Return the [x, y] coordinate for the center point of the cell that contains the specified text.  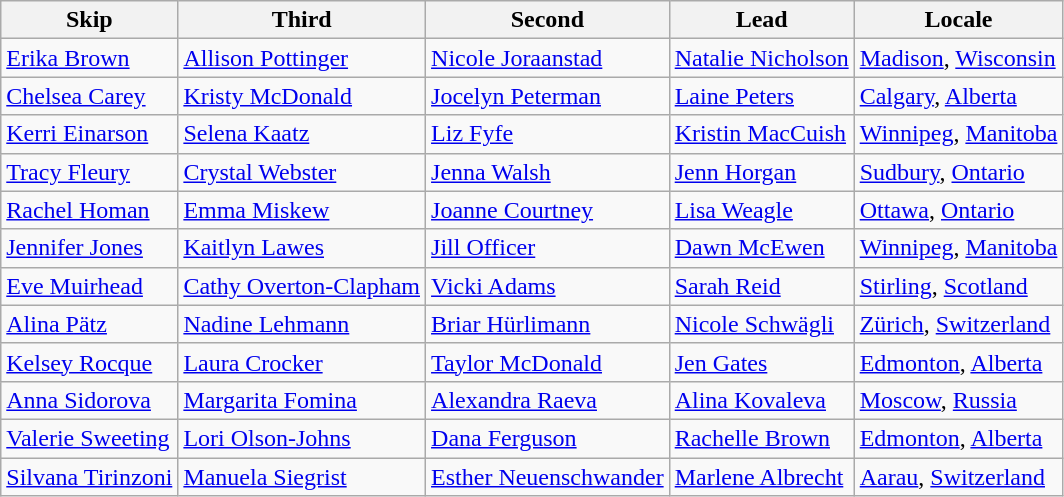
Skip [90, 20]
Joanne Courtney [548, 210]
Aarau, Switzerland [958, 477]
Alina Pätz [90, 324]
Dawn McEwen [762, 248]
Allison Pottinger [302, 58]
Vicki Adams [548, 286]
Ottawa, Ontario [958, 210]
Alina Kovaleva [762, 400]
Taylor McDonald [548, 362]
Laura Crocker [302, 362]
Jenn Horgan [762, 172]
Laine Peters [762, 96]
Kerri Einarson [90, 134]
Lead [762, 20]
Jill Officer [548, 248]
Second [548, 20]
Jennifer Jones [90, 248]
Briar Hürlimann [548, 324]
Marlene Albrecht [762, 477]
Crystal Webster [302, 172]
Calgary, Alberta [958, 96]
Eve Muirhead [90, 286]
Manuela Siegrist [302, 477]
Liz Fyfe [548, 134]
Margarita Fomina [302, 400]
Lisa Weagle [762, 210]
Kristy McDonald [302, 96]
Anna Sidorova [90, 400]
Selena Kaatz [302, 134]
Chelsea Carey [90, 96]
Nicole Joraanstad [548, 58]
Moscow, Russia [958, 400]
Silvana Tirinzoni [90, 477]
Stirling, Scotland [958, 286]
Valerie Sweeting [90, 438]
Lori Olson-Johns [302, 438]
Dana Ferguson [548, 438]
Third [302, 20]
Alexandra Raeva [548, 400]
Jen Gates [762, 362]
Sarah Reid [762, 286]
Erika Brown [90, 58]
Esther Neuenschwander [548, 477]
Nicole Schwägli [762, 324]
Cathy Overton-Clapham [302, 286]
Jenna Walsh [548, 172]
Nadine Lehmann [302, 324]
Jocelyn Peterman [548, 96]
Natalie Nicholson [762, 58]
Kaitlyn Lawes [302, 248]
Sudbury, Ontario [958, 172]
Madison, Wisconsin [958, 58]
Kristin MacCuish [762, 134]
Locale [958, 20]
Rachel Homan [90, 210]
Emma Miskew [302, 210]
Rachelle Brown [762, 438]
Zürich, Switzerland [958, 324]
Tracy Fleury [90, 172]
Kelsey Rocque [90, 362]
